For the text-containing cell, return its midpoint in (X, Y) coordinate format. 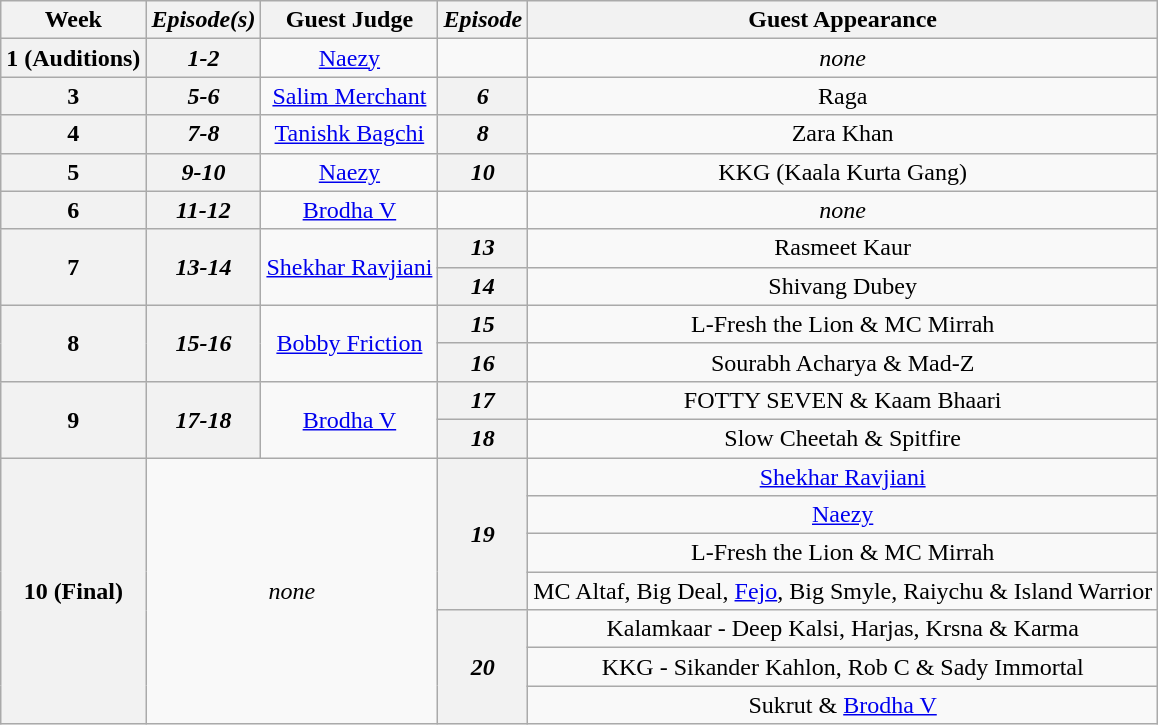
Tanishk Bagchi (350, 134)
Salim Merchant (350, 96)
3 (74, 96)
FOTTY SEVEN & Kaam Bhaari (843, 400)
5 (74, 172)
Sourabh Acharya & Mad-Z (843, 362)
1 (Auditions) (74, 58)
Slow Cheetah & Spitfire (843, 438)
Zara Khan (843, 134)
Rasmeet Kaur (843, 248)
20 (483, 667)
KKG (Kaala Kurta Gang) (843, 172)
Kalamkaar - Deep Kalsi, Harjas, Krsna & Karma (843, 629)
7-8 (204, 134)
13 (483, 248)
Guest Judge (350, 20)
Raga (843, 96)
Guest Appearance (843, 20)
15-16 (204, 343)
13-14 (204, 267)
14 (483, 286)
Bobby Friction (350, 343)
10 (Final) (74, 591)
18 (483, 438)
17 (483, 400)
9-10 (204, 172)
Sukrut & Brodha V (843, 705)
KKG - Sikander Kahlon, Rob C & Sady Immortal (843, 667)
Week (74, 20)
7 (74, 267)
11-12 (204, 210)
Episode (483, 20)
16 (483, 362)
17-18 (204, 419)
1-2 (204, 58)
Episode(s) (204, 20)
15 (483, 324)
4 (74, 134)
MC Altaf, Big Deal, Fejo, Big Smyle, Raiychu & Island Warrior (843, 591)
Shivang Dubey (843, 286)
5-6 (204, 96)
10 (483, 172)
19 (483, 534)
9 (74, 419)
